Extract the [X, Y] coordinate from the center of the cell holding the provided text.  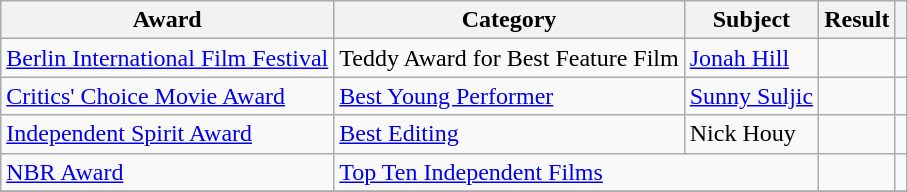
Teddy Award for Best Feature Film [509, 58]
Category [509, 20]
NBR Award [168, 172]
Top Ten Independent Films [576, 172]
Berlin International Film Festival [168, 58]
Jonah Hill [751, 58]
Subject [751, 20]
Award [168, 20]
Best Editing [509, 134]
Result [857, 20]
Nick Houy [751, 134]
Best Young Performer [509, 96]
Critics' Choice Movie Award [168, 96]
Sunny Suljic [751, 96]
Independent Spirit Award [168, 134]
